Capture the cell that displays the provided text and extract its (x, y) central coordinate. 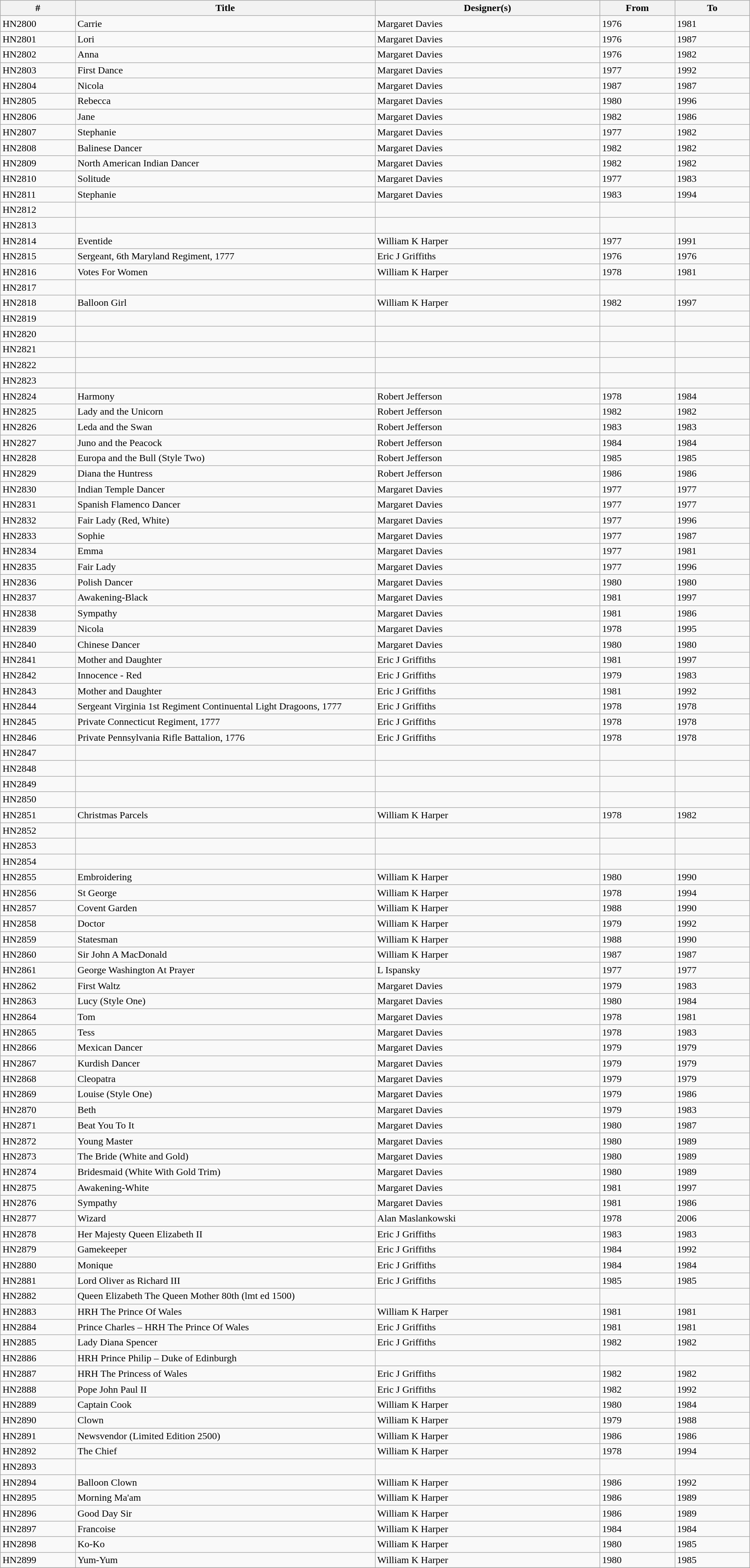
HN2890 (38, 1420)
Doctor (225, 923)
Private Pennsylvania Rifle Battalion, 1776 (225, 738)
North American Indian Dancer (225, 163)
Alan Maslankowski (488, 1219)
HN2845 (38, 722)
HN2842 (38, 675)
Monique (225, 1265)
HN2884 (38, 1327)
Lori (225, 39)
HN2808 (38, 148)
Awakening-White (225, 1188)
HN2887 (38, 1374)
HN2828 (38, 458)
HN2855 (38, 877)
Spanish Flamenco Dancer (225, 505)
HN2894 (38, 1482)
1991 (712, 241)
Europa and the Bull (Style Two) (225, 458)
HN2838 (38, 613)
Emma (225, 551)
First Waltz (225, 986)
HRH The Princess of Wales (225, 1374)
Designer(s) (488, 8)
HN2840 (38, 644)
Christmas Parcels (225, 815)
HN2849 (38, 784)
HN2802 (38, 55)
HN2886 (38, 1358)
Fair Lady (225, 567)
HN2847 (38, 753)
HN2874 (38, 1172)
Yum-Yum (225, 1560)
HN2826 (38, 427)
St George (225, 892)
Lord Oliver as Richard III (225, 1281)
Louise (Style One) (225, 1094)
Newsvendor (Limited Edition 2500) (225, 1435)
HN2810 (38, 179)
HN2836 (38, 582)
HN2889 (38, 1405)
Tom (225, 1017)
Bridesmaid (White With Gold Trim) (225, 1172)
HN2823 (38, 380)
The Bride (White and Gold) (225, 1156)
HN2846 (38, 738)
HN2806 (38, 117)
HN2837 (38, 598)
HN2803 (38, 70)
HN2885 (38, 1343)
HN2897 (38, 1529)
HN2818 (38, 303)
HN2880 (38, 1265)
HN2830 (38, 489)
Eventide (225, 241)
HN2832 (38, 520)
HN2878 (38, 1234)
Good Day Sir (225, 1513)
HN2871 (38, 1125)
HN2813 (38, 225)
HN2848 (38, 769)
HN2873 (38, 1156)
HN2829 (38, 474)
Juno and the Peacock (225, 442)
Harmony (225, 396)
HN2856 (38, 892)
Rebecca (225, 101)
HN2852 (38, 830)
HN2857 (38, 908)
Young Master (225, 1141)
From (637, 8)
HN2805 (38, 101)
Lucy (Style One) (225, 1001)
Balloon Girl (225, 303)
Chinese Dancer (225, 644)
Indian Temple Dancer (225, 489)
HN2875 (38, 1188)
1995 (712, 629)
Statesman (225, 939)
Solitude (225, 179)
Fair Lady (Red, White) (225, 520)
Tess (225, 1032)
Awakening-Black (225, 598)
Gamekeeper (225, 1250)
Wizard (225, 1219)
Lady Diana Spencer (225, 1343)
HN2839 (38, 629)
Sergeant, 6th Maryland Regiment, 1777 (225, 256)
HN2879 (38, 1250)
HN2834 (38, 551)
HN2892 (38, 1451)
HN2835 (38, 567)
HN2865 (38, 1032)
Cleopatra (225, 1079)
Pope John Paul II (225, 1389)
HN2811 (38, 194)
HN2815 (38, 256)
HN2825 (38, 411)
Covent Garden (225, 908)
HN2859 (38, 939)
HN2893 (38, 1467)
HRH The Prince Of Wales (225, 1312)
HN2843 (38, 691)
Francoise (225, 1529)
Ko-Ko (225, 1544)
HN2853 (38, 846)
HN2807 (38, 132)
Captain Cook (225, 1405)
George Washington At Prayer (225, 970)
Embroidering (225, 877)
Balinese Dancer (225, 148)
HN2862 (38, 986)
HN2854 (38, 861)
Her Majesty Queen Elizabeth II (225, 1234)
HN2809 (38, 163)
Polish Dancer (225, 582)
HN2844 (38, 707)
Mexican Dancer (225, 1048)
HN2895 (38, 1498)
HN2863 (38, 1001)
Beat You To It (225, 1125)
HN2831 (38, 505)
HN2851 (38, 815)
HN2881 (38, 1281)
Innocence - Red (225, 675)
Jane (225, 117)
Sophie (225, 536)
HN2833 (38, 536)
HN2899 (38, 1560)
Sergeant Virginia 1st Regiment Continuental Light Dragoons, 1777 (225, 707)
First Dance (225, 70)
HN2812 (38, 210)
HN2819 (38, 318)
Beth (225, 1110)
HN2876 (38, 1203)
Kurdish Dancer (225, 1063)
HN2800 (38, 24)
HN2864 (38, 1017)
HN2872 (38, 1141)
Diana the Huntress (225, 474)
HN2850 (38, 799)
HN2858 (38, 923)
HN2888 (38, 1389)
HN2883 (38, 1312)
HN2891 (38, 1435)
HN2814 (38, 241)
Clown (225, 1420)
HN2817 (38, 287)
Sir John A MacDonald (225, 955)
HN2822 (38, 365)
Morning Ma'am (225, 1498)
HN2898 (38, 1544)
HN2882 (38, 1296)
HN2824 (38, 396)
HN2869 (38, 1094)
Prince Charles – HRH The Prince Of Wales (225, 1327)
Queen Elizabeth The Queen Mother 80th (lmt ed 1500) (225, 1296)
HN2867 (38, 1063)
HN2860 (38, 955)
HN2820 (38, 334)
Anna (225, 55)
HN2870 (38, 1110)
HN2827 (38, 442)
HN2877 (38, 1219)
HN2821 (38, 349)
Leda and the Swan (225, 427)
2006 (712, 1219)
HN2801 (38, 39)
Carrie (225, 24)
HN2861 (38, 970)
Lady and the Unicorn (225, 411)
HN2868 (38, 1079)
L Ispansky (488, 970)
HN2866 (38, 1048)
HN2896 (38, 1513)
Votes For Women (225, 272)
# (38, 8)
HRH Prince Philip – Duke of Edinburgh (225, 1358)
Private Connecticut Regiment, 1777 (225, 722)
HN2841 (38, 660)
Title (225, 8)
The Chief (225, 1451)
To (712, 8)
Balloon Clown (225, 1482)
HN2816 (38, 272)
HN2804 (38, 86)
